From the cell containing the given text, extract its center point as [X, Y] coordinate. 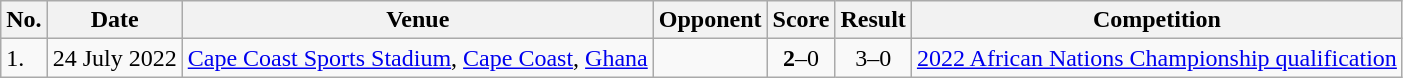
No. [24, 20]
Venue [418, 20]
24 July 2022 [114, 58]
1. [24, 58]
Date [114, 20]
2–0 [801, 58]
Opponent [710, 20]
Competition [1156, 20]
2022 African Nations Championship qualification [1156, 58]
Result [873, 20]
Score [801, 20]
3–0 [873, 58]
Cape Coast Sports Stadium, Cape Coast, Ghana [418, 58]
